Search for the cell housing the specified text and yield its [X, Y] center coordinate. 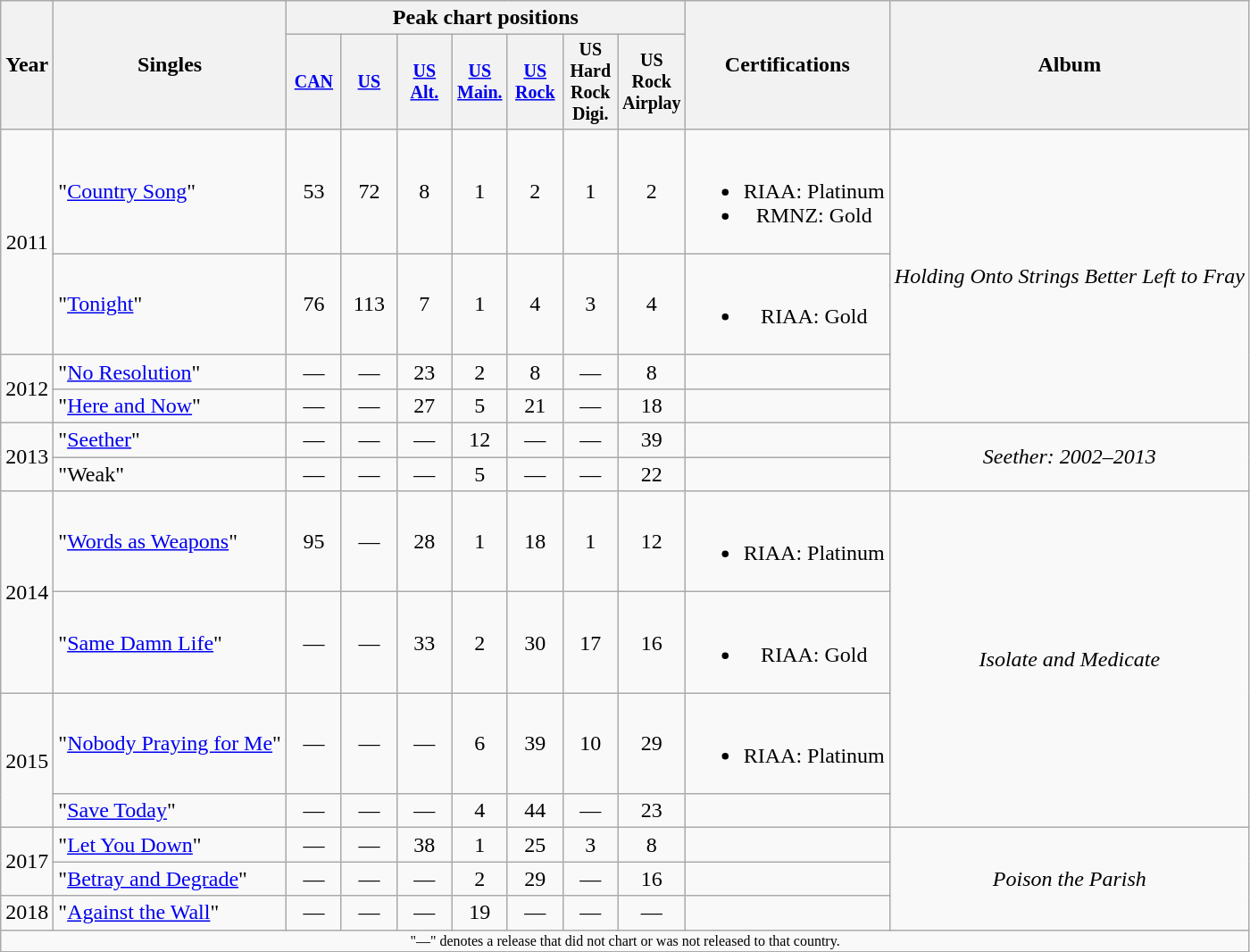
33 [424, 643]
44 [535, 811]
7 [424, 304]
Singles [170, 65]
2017 [27, 862]
53 [313, 191]
2013 [27, 457]
CAN [313, 82]
Holding Onto Strings Better Left to Fray [1070, 275]
Album [1070, 65]
"Here and Now" [170, 405]
95 [313, 541]
2015 [27, 761]
2018 [27, 913]
"Nobody Praying for Me" [170, 743]
30 [535, 643]
"No Resolution" [170, 372]
USRock [535, 82]
38 [424, 845]
"Let You Down" [170, 845]
"Save Today" [170, 811]
Isolate and Medicate [1070, 659]
113 [369, 304]
RIAA: PlatinumRMNZ: Gold [787, 191]
"Weak" [170, 474]
Year [27, 65]
19 [479, 913]
17 [590, 643]
"Betray and Degrade" [170, 879]
25 [535, 845]
Poison the Parish [1070, 879]
"—" denotes a release that did not chart or was not released to that country. [625, 940]
"Against the Wall" [170, 913]
Certifications [787, 65]
6 [479, 743]
US Rock Airplay [652, 82]
10 [590, 743]
Peak chart positions [486, 18]
22 [652, 474]
"Words as Weapons" [170, 541]
"Same Damn Life" [170, 643]
2011 [27, 241]
2012 [27, 388]
US Hard Rock Digi. [590, 82]
Seether: 2002–2013 [1070, 457]
72 [369, 191]
"Seether" [170, 440]
27 [424, 405]
"Country Song" [170, 191]
28 [424, 541]
21 [535, 405]
2014 [27, 592]
US [369, 82]
USAlt. [424, 82]
76 [313, 304]
USMain. [479, 82]
"Tonight" [170, 304]
